Return the [X, Y] coordinate for the center point of the cell that contains the specified text.  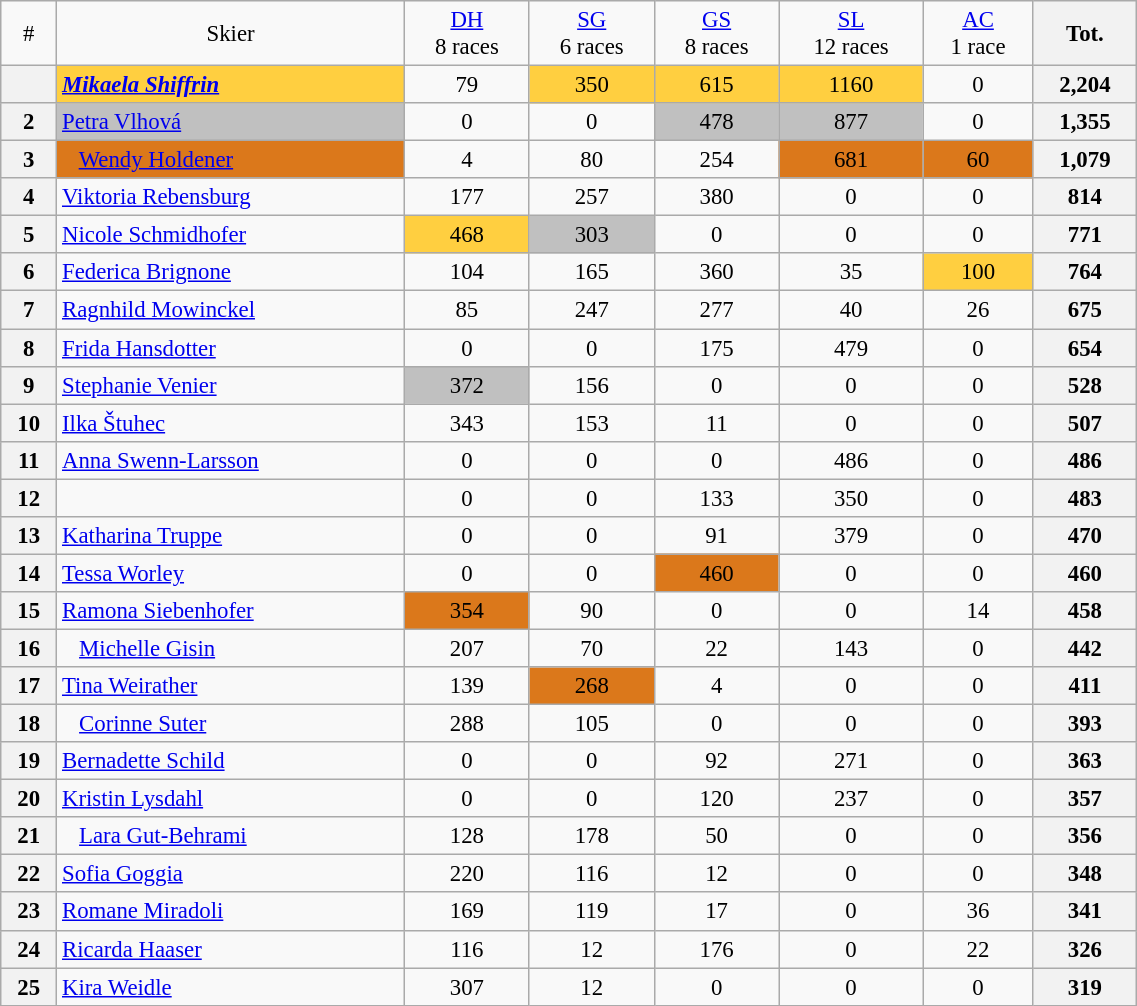
91 [716, 536]
7 [29, 310]
120 [716, 799]
1160 [851, 85]
Federica Brignone [231, 273]
19 [29, 761]
119 [592, 912]
Lara Gut-Behrami [231, 836]
13 [29, 536]
268 [592, 686]
175 [716, 348]
21 [29, 836]
Stephanie Venier [231, 385]
Frida Hansdotter [231, 348]
165 [592, 273]
60 [978, 160]
319 [1085, 987]
348 [1085, 874]
354 [466, 611]
814 [1085, 197]
458 [1085, 611]
40 [851, 310]
176 [716, 949]
360 [716, 273]
379 [851, 536]
507 [1085, 423]
372 [466, 385]
20 [29, 799]
Tessa Worley [231, 573]
26 [978, 310]
35 [851, 273]
10 [29, 423]
Katharina Truppe [231, 536]
483 [1085, 498]
92 [716, 761]
Corinne Suter [231, 724]
Skier [231, 34]
220 [466, 874]
70 [592, 648]
357 [1085, 799]
169 [466, 912]
470 [1085, 536]
143 [851, 648]
764 [1085, 273]
Michelle Gisin [231, 648]
50 [716, 836]
104 [466, 273]
178 [592, 836]
1,355 [1085, 122]
479 [851, 348]
528 [1085, 385]
5 [29, 235]
AC1 race [978, 34]
DH8 races [466, 34]
105 [592, 724]
23 [29, 912]
36 [978, 912]
Viktoria Rebensburg [231, 197]
Kira Weidle [231, 987]
6 [29, 273]
341 [1085, 912]
207 [466, 648]
90 [592, 611]
303 [592, 235]
771 [1085, 235]
SG6 races [592, 34]
Kristin Lysdahl [231, 799]
277 [716, 310]
177 [466, 197]
Wendy Holdener [231, 160]
363 [1085, 761]
468 [466, 235]
254 [716, 160]
Ricarda Haaser [231, 949]
Mikaela Shiffrin [231, 85]
615 [716, 85]
100 [978, 273]
156 [592, 385]
2,204 [1085, 85]
SL12 races [851, 34]
16 [29, 648]
15 [29, 611]
GS8 races [716, 34]
380 [716, 197]
80 [592, 160]
Tot. [1085, 34]
478 [716, 122]
307 [466, 987]
288 [466, 724]
139 [466, 686]
Tina Weirather [231, 686]
411 [1085, 686]
326 [1085, 949]
2 [29, 122]
133 [716, 498]
Romane Miradoli [231, 912]
Bernadette Schild [231, 761]
8 [29, 348]
Ramona Siebenhofer [231, 611]
128 [466, 836]
Nicole Schmidhofer [231, 235]
877 [851, 122]
9 [29, 385]
Anna Swenn-Larsson [231, 460]
681 [851, 160]
356 [1085, 836]
Petra Vlhová [231, 122]
25 [29, 987]
Sofia Goggia [231, 874]
153 [592, 423]
1,079 [1085, 160]
442 [1085, 648]
675 [1085, 310]
85 [466, 310]
257 [592, 197]
# [29, 34]
393 [1085, 724]
Ilka Štuhec [231, 423]
18 [29, 724]
24 [29, 949]
654 [1085, 348]
Ragnhild Mowinckel [231, 310]
237 [851, 799]
79 [466, 85]
343 [466, 423]
271 [851, 761]
247 [592, 310]
3 [29, 160]
